Extract the (x, y) coordinate from the center of the cell holding the provided text.  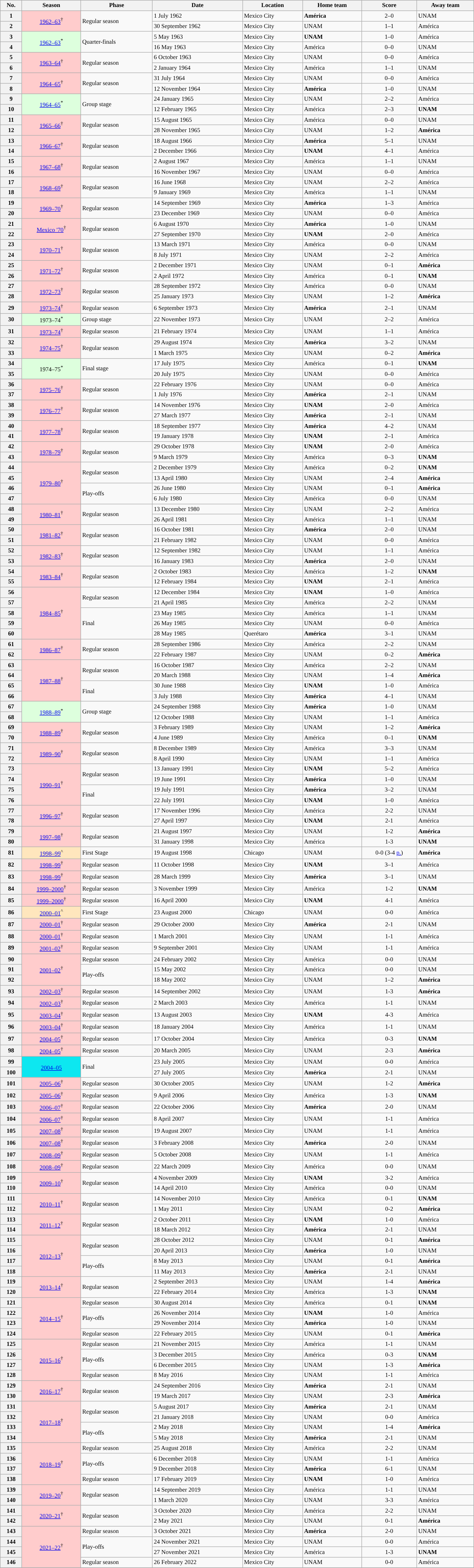
4 (11, 47)
2 March 2003 (197, 1003)
96 (11, 1027)
2012–13† (51, 1256)
2 May 2018 (197, 1428)
53 (11, 561)
Home team (332, 5)
9 (11, 99)
14 April 2010 (197, 1188)
2018–19† (51, 1464)
91 (11, 969)
1–3 (389, 203)
105 (11, 1131)
30 October 2005 (197, 1083)
16 January 1983 (197, 561)
2 (11, 26)
7 (11, 78)
17 October 2004 (197, 1039)
110 (11, 1188)
22 October 2006 (197, 1107)
2016–17† (51, 1391)
67 (11, 706)
144 (11, 1542)
42 (11, 446)
24 (11, 255)
32 (11, 343)
2017–18† (51, 1422)
65 (11, 686)
4 November 2009 (197, 1177)
17 November 1996 (197, 811)
19 August 2007 (197, 1131)
13 April 1980 (197, 478)
20 March 2005 (197, 1051)
18 May 2002 (197, 980)
27 March 1977 (197, 416)
101 (11, 1083)
56 (11, 592)
20 July 1975 (197, 374)
34 (11, 364)
109 (11, 1177)
3 February 2008 (197, 1143)
No. (11, 5)
5 (11, 57)
117 (11, 1261)
1972–73† (51, 291)
132 (11, 1417)
22 February 2014 (197, 1292)
98 (11, 1051)
73 (11, 769)
8 (11, 89)
14 September 2002 (197, 991)
1981–82† (51, 535)
12 September 1982 (197, 550)
140 (11, 1500)
4 June 1989 (197, 738)
29 October 2000 (197, 924)
95 (11, 1015)
20 April 2013 (197, 1251)
3 (11, 37)
26 April 1981 (197, 520)
133 (11, 1428)
9 September 2001 (197, 948)
127 (11, 1365)
75 (11, 790)
1964–65† (51, 83)
3 July 1988 (197, 696)
2009–10† (51, 1183)
9 March 1979 (197, 457)
28 October 2012 (197, 1240)
29 August 1974 (197, 343)
108 (11, 1167)
123 (11, 1324)
83 (11, 877)
2–3 (389, 109)
106 (11, 1143)
1983–84† (51, 577)
135 (11, 1448)
60 (11, 634)
77 (11, 811)
15 (11, 161)
1980–81† (51, 514)
8 May 2016 (197, 1376)
44 (11, 468)
21 April 1985 (197, 602)
13 (11, 141)
126 (11, 1354)
14 September 1969 (197, 203)
100 (11, 1072)
30 (11, 320)
97 (11, 1039)
1974–75* (51, 369)
21 August 1997 (197, 831)
1996–97† (51, 816)
6 October 1963 (197, 57)
16 (11, 172)
80 (11, 842)
11 (11, 120)
30 June 1988 (197, 686)
21 January 2018 (197, 1417)
Score (389, 5)
2021–22† (51, 1547)
13 December 1980 (197, 509)
137 (11, 1469)
15 May 2002 (197, 969)
35 (11, 374)
1977–78† (51, 431)
1 March 1975 (197, 353)
1979–80† (51, 483)
29 (11, 308)
28 (11, 297)
71 (11, 748)
16 June 1968 (197, 182)
14 September 2019 (197, 1490)
5 May 1963 (197, 37)
21 February 1974 (197, 332)
17 February 2019 (197, 1479)
113 (11, 1219)
1965–66† (51, 125)
6 July 1980 (197, 498)
13 March 1971 (197, 245)
82 (11, 865)
2 December 1979 (197, 468)
21 (11, 223)
3-2 (389, 1177)
2 October 1983 (197, 572)
66 (11, 696)
13 January 1991 (197, 769)
85 (11, 901)
19 March 2017 (197, 1396)
5–1 (389, 141)
2 October 2011 (197, 1219)
57 (11, 602)
30 September 1962 (197, 26)
3–3 (389, 748)
12 December 1984 (197, 592)
23 (11, 245)
Season (51, 5)
14 (11, 151)
40 (11, 426)
1988–89* (51, 712)
93 (11, 991)
20 (11, 213)
19 (11, 203)
114 (11, 1229)
1 July 1976 (197, 395)
61 (11, 644)
18 (11, 193)
90 (11, 959)
68 (11, 717)
27 (11, 286)
28 May 1985 (197, 634)
2013–14† (51, 1287)
5 October 2008 (197, 1155)
1 May 2011 (197, 1209)
27 September 1970 (197, 234)
4-3 (389, 1015)
76 (11, 800)
9 April 2006 (197, 1095)
10 (11, 109)
139 (11, 1490)
1 March 2020 (197, 1500)
50 (11, 530)
146 (11, 1562)
26 February 2022 (197, 1562)
36 (11, 384)
46 (11, 488)
6 December 2018 (197, 1458)
33 (11, 353)
16 May 1963 (197, 47)
129 (11, 1386)
87 (11, 924)
62 (11, 654)
122 (11, 1313)
74 (11, 779)
2 April 1972 (197, 276)
81 (11, 853)
79 (11, 831)
Final stage (117, 369)
64 (11, 675)
12 (11, 130)
8 July 1971 (197, 255)
99 (11, 1062)
3 February 1989 (197, 727)
22 November 1973 (197, 320)
29 October 1978 (197, 446)
19 August 1998 (197, 853)
23 July 2005 (197, 1062)
145 (11, 1552)
Date (197, 5)
104 (11, 1119)
6 (11, 68)
31 July 1964 (197, 78)
16 October 1987 (197, 665)
124 (11, 1334)
22 February 1976 (197, 384)
16 November 1967 (197, 172)
20 March 1988 (197, 675)
1987–88† (51, 680)
92 (11, 980)
1962–63† (51, 21)
18 March 2012 (197, 1229)
3 December 2015 (197, 1354)
19 January 1978 (197, 436)
1982–83† (51, 556)
6 August 1970 (197, 223)
1963–64† (51, 63)
19 July 1991 (197, 790)
5–2 (389, 769)
11 October 1998 (197, 865)
89 (11, 948)
2015–16† (51, 1360)
Phase (117, 5)
26 June 1980 (197, 488)
131 (11, 1406)
38 (11, 405)
0–3 (389, 457)
29 November 2014 (197, 1324)
54 (11, 572)
17 July 1975 (197, 364)
1978–79† (51, 452)
55 (11, 582)
1990–91† (51, 785)
43 (11, 457)
1 March 2001 (197, 936)
2010–11† (51, 1204)
12 November 1964 (197, 89)
1 (11, 16)
11 May 2013 (197, 1271)
125 (11, 1344)
1988–89† (51, 732)
47 (11, 498)
24 November 2021 (197, 1542)
1976–77† (51, 410)
3 October 2020 (197, 1510)
51 (11, 540)
1969–70† (51, 208)
28 September 1972 (197, 286)
2 January 1964 (197, 68)
58 (11, 613)
27 July 2005 (197, 1072)
15 August 1965 (197, 120)
2000–01^ (51, 913)
69 (11, 727)
24 September 2016 (197, 1386)
25 (11, 266)
130 (11, 1396)
26 May 1985 (197, 623)
37 (11, 395)
115 (11, 1240)
0-2 (389, 1209)
3 November 1999 (197, 889)
48 (11, 509)
84 (11, 889)
Away team (445, 5)
12 October 1988 (197, 717)
2020–21† (51, 1516)
2 August 1967 (197, 161)
18 August 1966 (197, 141)
1975–76† (51, 389)
21 February 1982 (197, 540)
31 (11, 332)
25 January 1973 (197, 297)
22 (11, 234)
Quarter-finals (117, 42)
1967–68† (51, 166)
4–2 (389, 426)
22 July 1991 (197, 800)
141 (11, 1510)
88 (11, 936)
28 November 1965 (197, 130)
24 September 1988 (197, 706)
19 June 1991 (197, 779)
142 (11, 1521)
Querétaro (273, 634)
23 May 1985 (197, 613)
49 (11, 520)
1970–71† (51, 250)
120 (11, 1292)
63 (11, 665)
39 (11, 416)
94 (11, 1003)
2011–12† (51, 1224)
25 August 2018 (197, 1448)
128 (11, 1376)
12 February 1984 (197, 582)
119 (11, 1281)
6 September 1973 (197, 308)
2014–15† (51, 1318)
70 (11, 738)
103 (11, 1107)
1998–99^ (51, 853)
Location (273, 5)
1986–87† (51, 649)
17 (11, 182)
5 May 2018 (197, 1438)
14 November 2010 (197, 1199)
121 (11, 1303)
1971–72† (51, 271)
28 March 1999 (197, 877)
45 (11, 478)
1964–65* (51, 104)
5 August 2017 (197, 1406)
12 February 1965 (197, 109)
8 April 2007 (197, 1119)
26 November 2014 (197, 1313)
26 (11, 276)
Mexico '70† (51, 229)
16 April 2000 (197, 901)
3-3 (389, 1500)
78 (11, 821)
22 February 1987 (197, 654)
21 November 2015 (197, 1344)
3 October 2021 (197, 1531)
2–4 (389, 478)
116 (11, 1251)
27 November 2021 (197, 1552)
1 July 1962 (197, 16)
136 (11, 1458)
8 May 2013 (197, 1261)
41 (11, 436)
13 August 2003 (197, 1015)
143 (11, 1531)
28 September 1986 (197, 644)
27 April 1997 (197, 821)
111 (11, 1199)
31 January 1998 (197, 842)
1997–98† (51, 837)
8 December 1989 (197, 748)
1968–69† (51, 187)
52 (11, 550)
6 December 2015 (197, 1365)
1962–63* (51, 42)
6-1 (389, 1469)
2019–20† (51, 1495)
2 September 2013 (197, 1281)
107 (11, 1155)
24 January 1965 (197, 99)
2 December 1966 (197, 151)
118 (11, 1271)
1966–67† (51, 146)
1–4 (389, 675)
4-1 (389, 901)
23 August 2000 (197, 913)
18 January 2004 (197, 1027)
8 April 1990 (197, 758)
16 October 1981 (197, 530)
18 September 1977 (197, 426)
22 February 2015 (197, 1334)
138 (11, 1479)
0-0 (3-4 p.) (389, 853)
24 February 2002 (197, 959)
59 (11, 623)
14 November 1976 (197, 405)
134 (11, 1438)
1974–75† (51, 348)
72 (11, 758)
9 December 2018 (197, 1469)
112 (11, 1209)
86 (11, 913)
1973–74* (51, 320)
1984–85† (51, 613)
2 December 1971 (197, 266)
23 December 1969 (197, 213)
30 August 2014 (197, 1303)
2 May 2021 (197, 1521)
2004–05 (51, 1067)
22 March 2009 (197, 1167)
1989–90† (51, 753)
102 (11, 1095)
9 January 1969 (197, 193)
